Search for the cell housing the specified text and yield its (x, y) center coordinate. 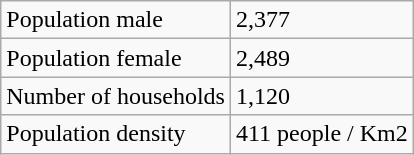
1,120 (322, 96)
Number of households (116, 96)
Population density (116, 134)
411 people / Km2 (322, 134)
2,377 (322, 20)
2,489 (322, 58)
Population male (116, 20)
Population female (116, 58)
